From the cell containing the given text, extract its center point as (x, y) coordinate. 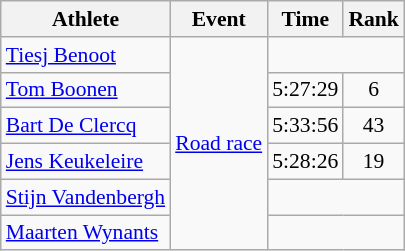
Event (218, 19)
Jens Keukeleire (86, 162)
Road race (218, 144)
Maarten Wynants (86, 233)
5:27:29 (305, 90)
Tom Boonen (86, 90)
43 (374, 126)
5:33:56 (305, 126)
Bart De Clercq (86, 126)
6 (374, 90)
5:28:26 (305, 162)
Rank (374, 19)
Time (305, 19)
Tiesj Benoot (86, 55)
19 (374, 162)
Athlete (86, 19)
Stijn Vandenbergh (86, 197)
